Return [X, Y] of the center of cell containing provided text 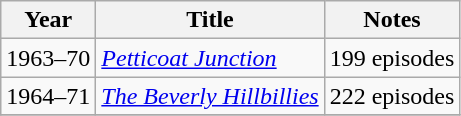
Notes [392, 20]
1964–71 [48, 96]
Year [48, 20]
Title [210, 20]
The Beverly Hillbillies [210, 96]
199 episodes [392, 58]
1963–70 [48, 58]
Petticoat Junction [210, 58]
222 episodes [392, 96]
